Detect which cell encompasses the target text, then output its (X, Y) center coordinate. 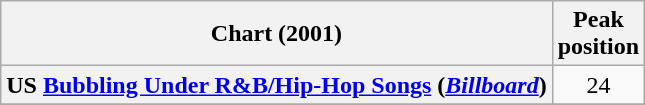
US Bubbling Under R&B/Hip-Hop Songs (Billboard) (276, 85)
24 (598, 85)
Peak position (598, 34)
Chart (2001) (276, 34)
